Scan for the cell matching the given text and deliver its (X, Y) coordinate at center. 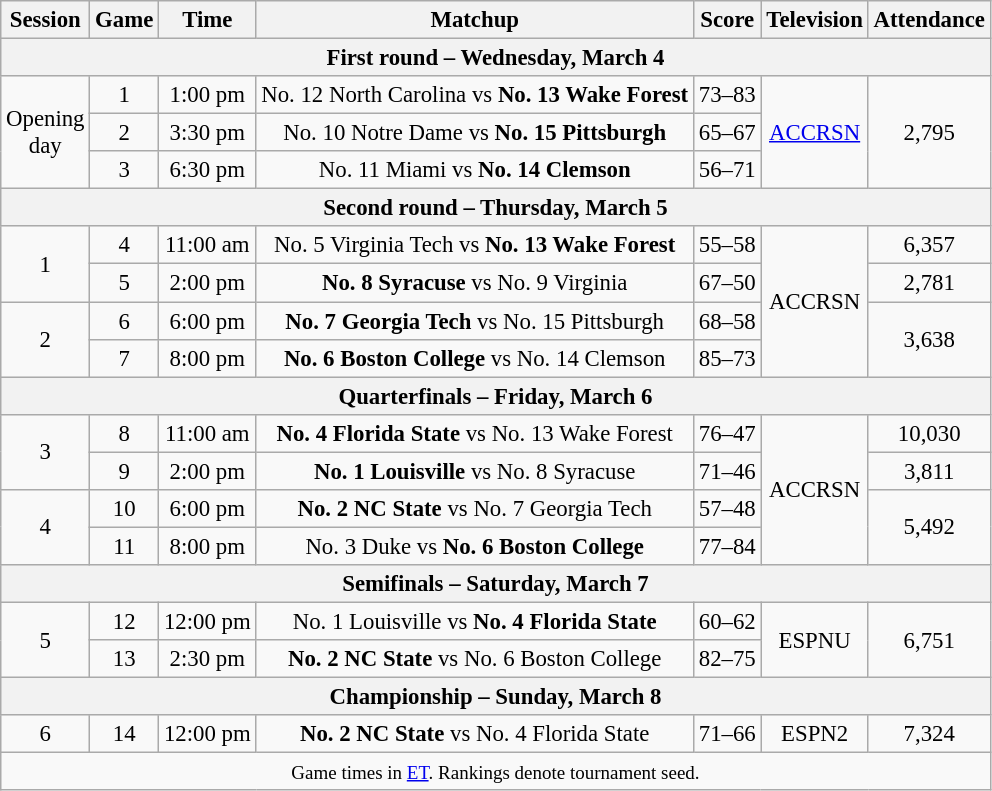
82–75 (727, 659)
55–58 (727, 245)
13 (124, 659)
Semifinals – Saturday, March 7 (496, 584)
No. 11 Miami vs No. 14 Clemson (475, 170)
68–58 (727, 321)
6,751 (929, 640)
No. 7 Georgia Tech vs No. 15 Pittsburgh (475, 321)
No. 2 NC State vs No. 7 Georgia Tech (475, 509)
No. 3 Duke vs No. 6 Boston College (475, 546)
Championship – Sunday, March 8 (496, 697)
71–46 (727, 471)
Score (727, 20)
8 (124, 433)
Matchup (475, 20)
2,795 (929, 132)
9 (124, 471)
Time (208, 20)
7 (124, 358)
Television (814, 20)
No. 12 North Carolina vs No. 13 Wake Forest (475, 95)
11 (124, 546)
3,811 (929, 471)
71–66 (727, 734)
85–73 (727, 358)
5,492 (929, 528)
No. 1 Louisville vs No. 8 Syracuse (475, 471)
10,030 (929, 433)
First round – Wednesday, March 4 (496, 58)
60–62 (727, 621)
Quarterfinals – Friday, March 6 (496, 396)
No. 10 Notre Dame vs No. 15 Pittsburgh (475, 133)
No. 2 NC State vs No. 4 Florida State (475, 734)
No. 1 Louisville vs No. 4 Florida State (475, 621)
No. 8 Syracuse vs No. 9 Virginia (475, 283)
ESPN2 (814, 734)
7,324 (929, 734)
Second round – Thursday, March 5 (496, 208)
No. 6 Boston College vs No. 14 Clemson (475, 358)
73–83 (727, 95)
ESPNU (814, 640)
Game (124, 20)
3,638 (929, 340)
67–50 (727, 283)
2:30 pm (208, 659)
6:30 pm (208, 170)
No. 4 Florida State vs No. 13 Wake Forest (475, 433)
14 (124, 734)
10 (124, 509)
Game times in ET. Rankings denote tournament seed. (496, 772)
56–71 (727, 170)
Session (46, 20)
12 (124, 621)
77–84 (727, 546)
6,357 (929, 245)
No. 2 NC State vs No. 6 Boston College (475, 659)
Openingday (46, 132)
3:30 pm (208, 133)
76–47 (727, 433)
No. 5 Virginia Tech vs No. 13 Wake Forest (475, 245)
1:00 pm (208, 95)
57–48 (727, 509)
65–67 (727, 133)
Attendance (929, 20)
2,781 (929, 283)
